Capture the cell that displays the provided text and extract its [X, Y] central coordinate. 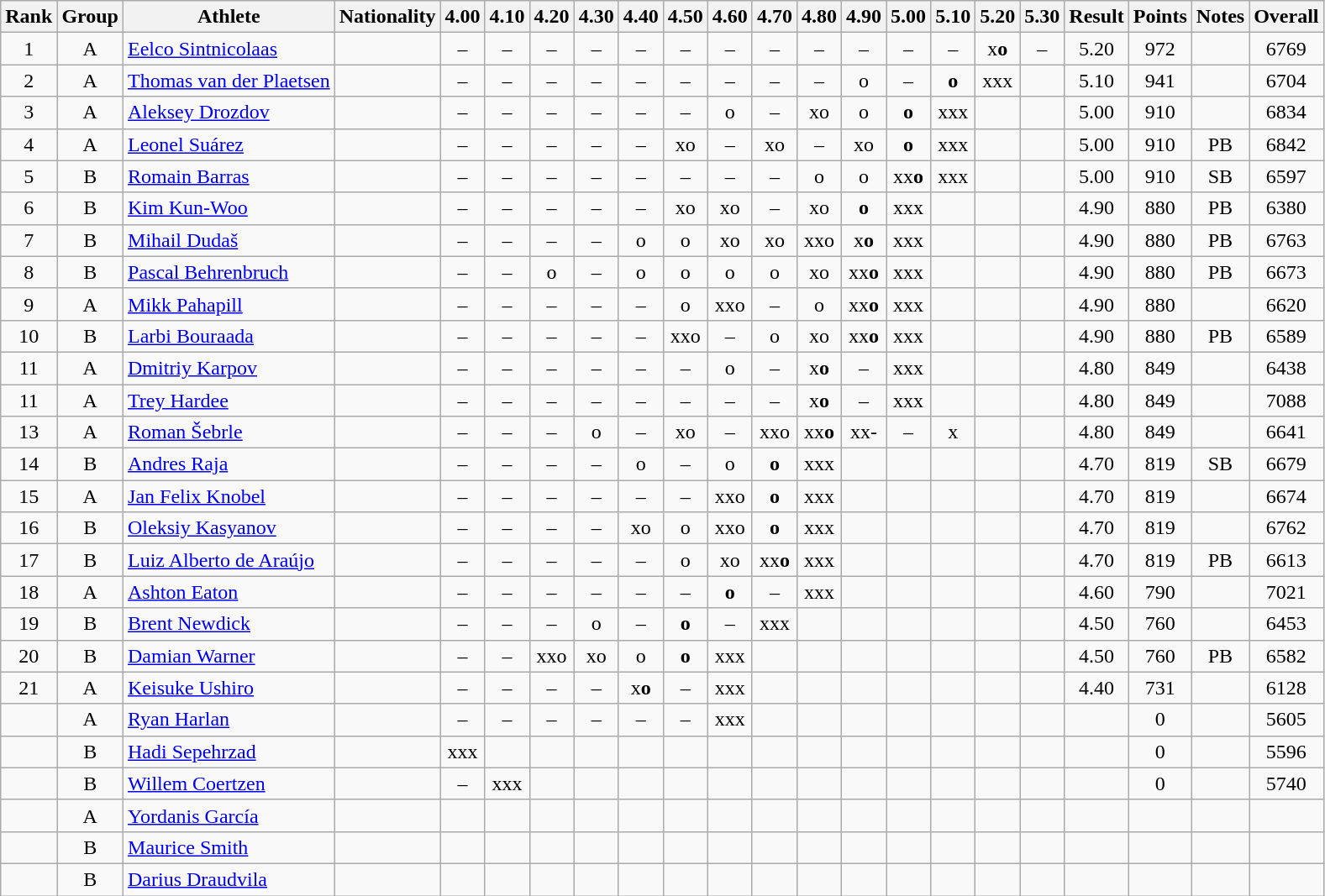
6641 [1286, 432]
Luiz Alberto de Araújo [229, 560]
Keisuke Ushiro [229, 688]
9 [29, 304]
Points [1159, 17]
7021 [1286, 592]
4.30 [597, 17]
Ashton Eaton [229, 592]
Rank [29, 17]
6597 [1286, 176]
6679 [1286, 464]
6453 [1286, 624]
5740 [1286, 783]
6769 [1286, 49]
4.10 [507, 17]
6763 [1286, 240]
Roman Šebrle [229, 432]
19 [29, 624]
6704 [1286, 81]
Yordanis García [229, 815]
Andres Raja [229, 464]
Trey Hardee [229, 401]
7088 [1286, 401]
2 [29, 81]
5 [29, 176]
5596 [1286, 752]
6438 [1286, 368]
6834 [1286, 113]
6674 [1286, 496]
7 [29, 240]
Oleksiy Kasyanov [229, 528]
4.00 [462, 17]
6842 [1286, 144]
xx- [864, 432]
4.20 [551, 17]
8 [29, 272]
Aleksey Drozdov [229, 113]
6673 [1286, 272]
Maurice Smith [229, 847]
790 [1159, 592]
Result [1096, 17]
6613 [1286, 560]
Hadi Sepehrzad [229, 752]
18 [29, 592]
Romain Barras [229, 176]
Nationality [387, 17]
6762 [1286, 528]
Jan Felix Knobel [229, 496]
Mihail Dudaš [229, 240]
15 [29, 496]
972 [1159, 49]
Kim Kun-Woo [229, 208]
Darius Draudvila [229, 879]
Willem Coertzen [229, 783]
Brent Newdick [229, 624]
6582 [1286, 656]
3 [29, 113]
Eelco Sintnicolaas [229, 49]
14 [29, 464]
13 [29, 432]
Notes [1220, 17]
5.30 [1042, 17]
x [953, 432]
941 [1159, 81]
5605 [1286, 720]
1 [29, 49]
6620 [1286, 304]
731 [1159, 688]
Leonel Suárez [229, 144]
6589 [1286, 336]
10 [29, 336]
Dmitriy Karpov [229, 368]
Mikk Pahapill [229, 304]
Overall [1286, 17]
4 [29, 144]
6128 [1286, 688]
21 [29, 688]
6380 [1286, 208]
Group [91, 17]
20 [29, 656]
Larbi Bouraada [229, 336]
6 [29, 208]
Damian Warner [229, 656]
Athlete [229, 17]
Pascal Behrenbruch [229, 272]
Thomas van der Plaetsen [229, 81]
17 [29, 560]
16 [29, 528]
Ryan Harlan [229, 720]
